Pinpoint the cell where the given text exists, returning its (X, Y) midpoint coordinate. 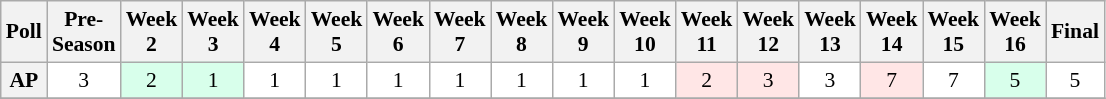
Final (1075, 32)
Week2 (152, 32)
Week4 (275, 32)
Week3 (213, 32)
Week9 (583, 32)
Pre-Season (84, 32)
Week8 (522, 32)
Week10 (645, 32)
Week5 (337, 32)
Week7 (460, 32)
Week12 (768, 32)
AP (24, 80)
Week15 (953, 32)
Week13 (830, 32)
Week14 (892, 32)
Week6 (398, 32)
Week16 (1015, 32)
Poll (24, 32)
Week11 (707, 32)
